Locate the cell with the specified text and output its (x, y) center coordinate. 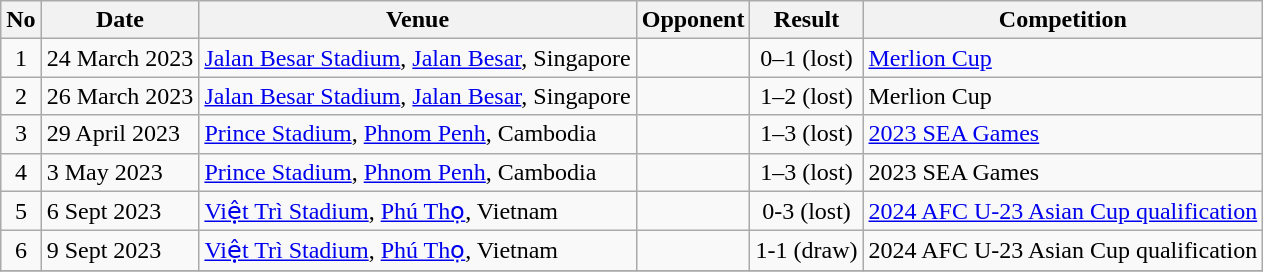
1 (21, 58)
3 (21, 134)
No (21, 20)
Competition (1063, 20)
2 (21, 96)
6 Sept 2023 (120, 211)
4 (21, 172)
Result (806, 20)
5 (21, 211)
6 (21, 251)
29 April 2023 (120, 134)
1-1 (draw) (806, 251)
26 March 2023 (120, 96)
24 March 2023 (120, 58)
Venue (418, 20)
Date (120, 20)
3 May 2023 (120, 172)
0–1 (lost) (806, 58)
9 Sept 2023 (120, 251)
0-3 (lost) (806, 211)
Opponent (693, 20)
1–2 (lost) (806, 96)
